Provide the (x, y) coordinate of the cell's center where the given text is located.  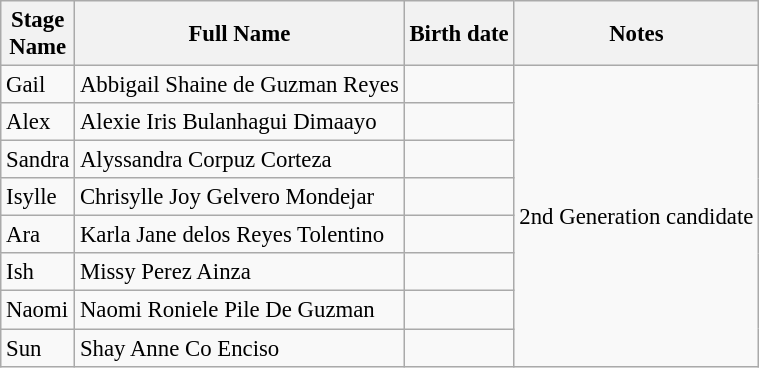
Abbigail Shaine de Guzman Reyes (240, 85)
Sun (38, 348)
Notes (636, 34)
Shay Anne Co Enciso (240, 348)
Chrisylle Joy Gelvero Mondejar (240, 197)
Birth date (459, 34)
Missy Perez Ainza (240, 273)
Ish (38, 273)
Alexie Iris Bulanhagui Dimaayo (240, 122)
Isylle (38, 197)
Alex (38, 122)
Naomi Roniele Pile De Guzman (240, 310)
Alyssandra Corpuz Corteza (240, 160)
2nd Generation candidate (636, 216)
StageName (38, 34)
Ara (38, 235)
Full Name (240, 34)
Karla Jane delos Reyes Tolentino (240, 235)
Naomi (38, 310)
Gail (38, 85)
Sandra (38, 160)
